For the text-containing cell, return its midpoint in (X, Y) coordinate format. 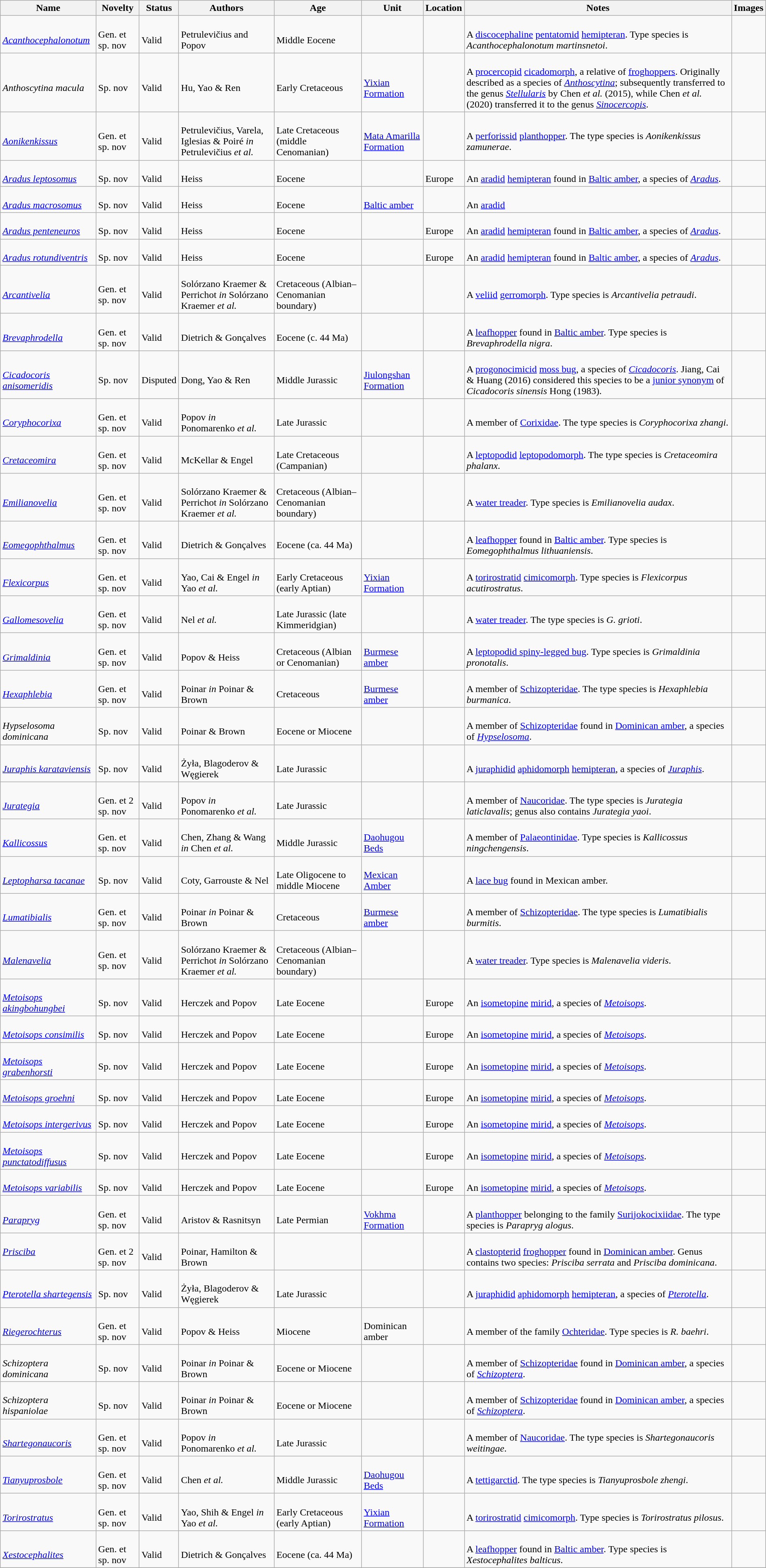
An aradid (598, 200)
Late Cretaceous (middle Cenomanian) (318, 136)
A member of the family Ochteridae. Type species is R. baehri. (598, 1326)
Schizoptera hispaniolae (48, 1400)
Location (444, 8)
A leafhopper found in Baltic amber. Type species is Brevaphrodella nigra. (598, 332)
Notes (598, 8)
A member of Palaeontinidae. Type species is Kallicossus ningchengensis. (598, 838)
Yao, Shih & Engel in Yao et al. (226, 1512)
A water treader. Type species is Malenavelia videris. (598, 955)
Grimaldinia (48, 652)
McKellar & Engel (226, 454)
Images (749, 8)
Xestocephalites (48, 1549)
Metoisops grabenhorsti (48, 1061)
A member of Schizopteridae. The type species is Lumatibialis burmitis. (598, 912)
A juraphidid aphidomorph hemipteran, a species of Pterotella. (598, 1289)
A veliid gerromorph. Type species is Arcantivelia petraudi. (598, 289)
Eomegophthalmus (48, 540)
A water treader. Type species is Emilianovelia audax. (598, 497)
A leptopodid spiny-legged bug. Type species is Grimaldinia pronotalis. (598, 652)
Pterotella shartegensis (48, 1289)
A leafhopper found in Baltic amber. Type species is Xestocephalites balticus. (598, 1549)
Metoisops akingbohungbei (48, 997)
Riegerochterus (48, 1326)
A member of Schizopteridae found in Dominican amber, a species of Hypselosoma. (598, 726)
Cicadocoris anisomeridis (48, 374)
Dong, Yao & Ren (226, 374)
A member of Naucoridae. The type species is Jurategia laticlavalis; genus also contains Jurategia yaoi. (598, 800)
Age (318, 8)
Leptopharsa tacanae (48, 875)
Poinar & Brown (226, 726)
Petrulevičius, Varela, Iglesias & Poiré in Petrulevičius et al. (226, 136)
Eocene (c. 44 Ma) (318, 332)
Juraphis karataviensis (48, 763)
Late Permian (318, 1214)
Chen et al. (226, 1475)
A discocephaline pentatomid hemipteran. Type species is Acanthocephalonotum martinsnetoi. (598, 34)
Metoisops intergerivus (48, 1119)
Hexaphlebia (48, 689)
Lumatibialis (48, 912)
Emilianovelia (48, 497)
Mexican Amber (393, 875)
A torirostratid cimicomorph. Type species is Torirostratus pilosus. (598, 1512)
Cretaceomira (48, 454)
Hu, Yao & Ren (226, 82)
A member of Schizopteridae. The type species is Hexaphlebia burmanica. (598, 689)
A leafhopper found in Baltic amber. Type species is Eomegophthalmus lithuaniensis. (598, 540)
Torirostratus (48, 1512)
Disputed (159, 374)
Aonikenkissus (48, 136)
Dominican amber (393, 1326)
Authors (226, 8)
Early Cretaceous (318, 82)
Gallomesovelia (48, 614)
Shartegonaucoris (48, 1437)
Malenavelia (48, 955)
Flexicorpus (48, 577)
Novelty (118, 8)
Metoisops groehni (48, 1093)
Yao, Cai & Engel in Yao et al. (226, 577)
A perforissid planthopper. The type species is Aonikenkissus zamunerae. (598, 136)
Aradus penteneuros (48, 226)
Parapryg (48, 1214)
Brevaphrodella (48, 332)
Tianyuprosbole (48, 1475)
Status (159, 8)
Prisciba (48, 1251)
Vokhma Formation (393, 1214)
A member of Naucoridae. The type species is Shartegonaucoris weitingae. (598, 1437)
Aradus macrosomus (48, 200)
Late Jurassic (late Kimmeridgian) (318, 614)
Metoisops punctatodiffusus (48, 1151)
Miocene (318, 1326)
Middle Eocene (318, 34)
A leptopodid leptopodomorph. The type species is Cretaceomira phalanx. (598, 454)
Anthoscytina macula (48, 82)
Acanthocephalonotum (48, 34)
Aristov & Rasnitsyn (226, 1214)
Baltic amber (393, 200)
Metoisops consimilis (48, 1029)
Late Oligocene to middle Miocene (318, 875)
Schizoptera dominicana (48, 1363)
Nel et al. (226, 614)
A planthopper belonging to the family Surijokocixiidae. The type species is Parapryg alogus. (598, 1214)
Mata Amarilla Formation (393, 136)
Coty, Garrouste & Nel (226, 875)
Name (48, 8)
Jiulongshan Formation (393, 374)
A juraphidid aphidomorph hemipteran, a species of Juraphis. (598, 763)
Hypselosoma dominicana (48, 726)
Metoisops variabilis (48, 1183)
A member of Corixidae. The type species is Coryphocorixa zhangi. (598, 417)
Chen, Zhang & Wang in Chen et al. (226, 838)
A clastopterid froghopper found in Dominican amber. Genus contains two species: Prisciba serrata and Prisciba dominicana. (598, 1251)
Arcantivelia (48, 289)
A water treader. The type species is G. grioti. (598, 614)
Cretaceous (Albian or Cenomanian) (318, 652)
Late Cretaceous (Campanian) (318, 454)
Aradus leptosomus (48, 173)
A lace bug found in Mexican amber. (598, 875)
Poinar, Hamilton & Brown (226, 1251)
Jurategia (48, 800)
A tettigarctid. The type species is Tianyuprosbole zhengi. (598, 1475)
Coryphocorixa (48, 417)
Petrulevičius and Popov (226, 34)
Aradus rotundiventris (48, 252)
A torirostratid cimicomorph. Type species is Flexicorpus acutirostratus. (598, 577)
Unit (393, 8)
Kallicossus (48, 838)
